Find where the given text appears and provide that cell's center as [x, y] coordinate. 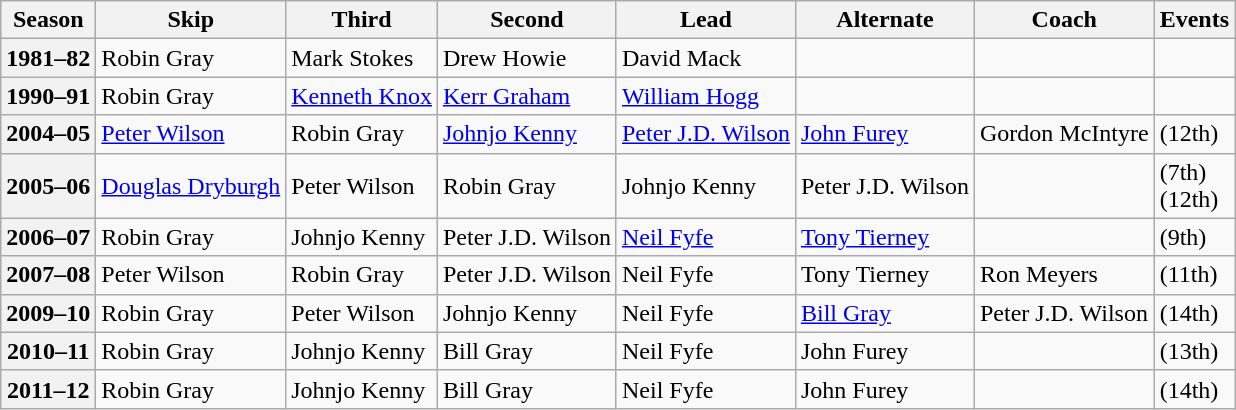
William Hogg [706, 96]
Drew Howie [526, 58]
2007–08 [48, 275]
2006–07 [48, 237]
(11th) [1194, 275]
(12th) [1194, 134]
Mark Stokes [362, 58]
2004–05 [48, 134]
2010–11 [48, 351]
1990–91 [48, 96]
Lead [706, 20]
1981–82 [48, 58]
Kenneth Knox [362, 96]
Season [48, 20]
Events [1194, 20]
(9th) [1194, 237]
Alternate [884, 20]
2011–12 [48, 389]
Douglas Dryburgh [191, 186]
Gordon McIntyre [1064, 134]
David Mack [706, 58]
Ron Meyers [1064, 275]
2009–10 [48, 313]
Second [526, 20]
Skip [191, 20]
(13th) [1194, 351]
Coach [1064, 20]
(7th) (12th) [1194, 186]
2005–06 [48, 186]
Third [362, 20]
Kerr Graham [526, 96]
